From the cell containing the given text, extract its center point as [X, Y] coordinate. 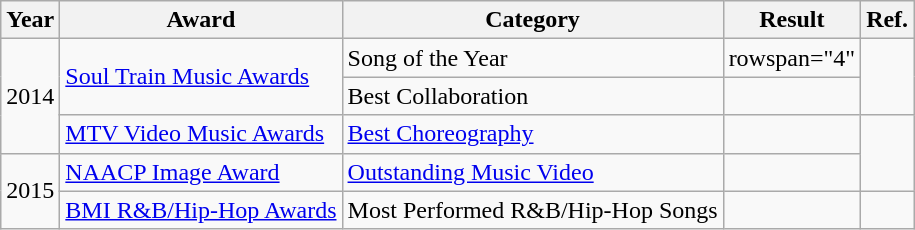
BMI R&B/Hip-Hop Awards [201, 210]
Category [532, 20]
rowspan="4" [792, 58]
2015 [30, 191]
Year [30, 20]
NAACP Image Award [201, 172]
Soul Train Music Awards [201, 77]
Most Performed R&B/Hip-Hop Songs [532, 210]
2014 [30, 96]
Ref. [888, 20]
Award [201, 20]
Result [792, 20]
MTV Video Music Awards [201, 134]
Best Collaboration [532, 96]
Outstanding Music Video [532, 172]
Song of the Year [532, 58]
Best Choreography [532, 134]
